Detect which cell encompasses the target text, then output its [x, y] center coordinate. 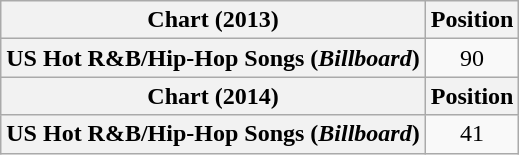
Chart (2013) [213, 20]
90 [472, 58]
Chart (2014) [213, 96]
41 [472, 134]
